From the cell containing the given text, extract its center point as (X, Y) coordinate. 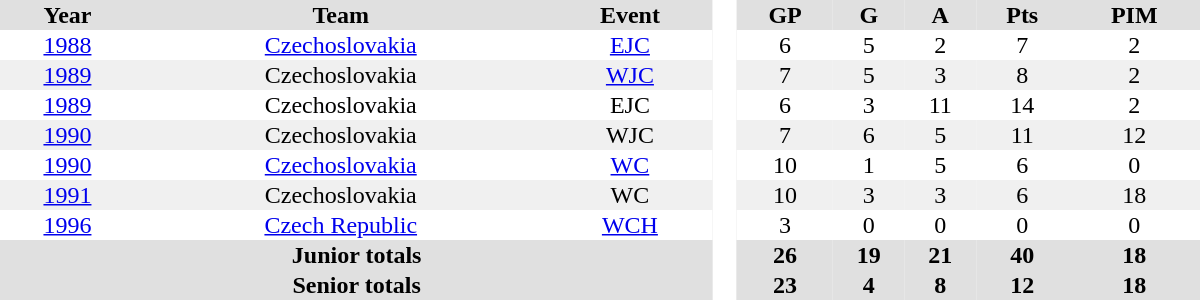
Czech Republic (341, 225)
1988 (68, 45)
G (868, 15)
26 (785, 255)
PIM (1134, 15)
Event (630, 15)
19 (868, 255)
Year (68, 15)
14 (1022, 105)
40 (1022, 255)
23 (785, 285)
4 (868, 285)
Pts (1022, 15)
Junior totals (356, 255)
21 (940, 255)
1 (868, 165)
Senior totals (356, 285)
GP (785, 15)
WCH (630, 225)
1991 (68, 195)
Team (341, 15)
1996 (68, 225)
A (940, 15)
